Output the (x, y) coordinate of the center of the cell containing the given text.  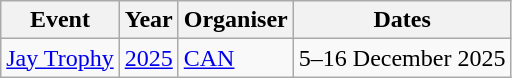
Year (148, 20)
Jay Trophy (60, 58)
CAN (236, 58)
2025 (148, 58)
5–16 December 2025 (402, 58)
Dates (402, 20)
Organiser (236, 20)
Event (60, 20)
